Search for the cell housing the specified text and yield its (x, y) center coordinate. 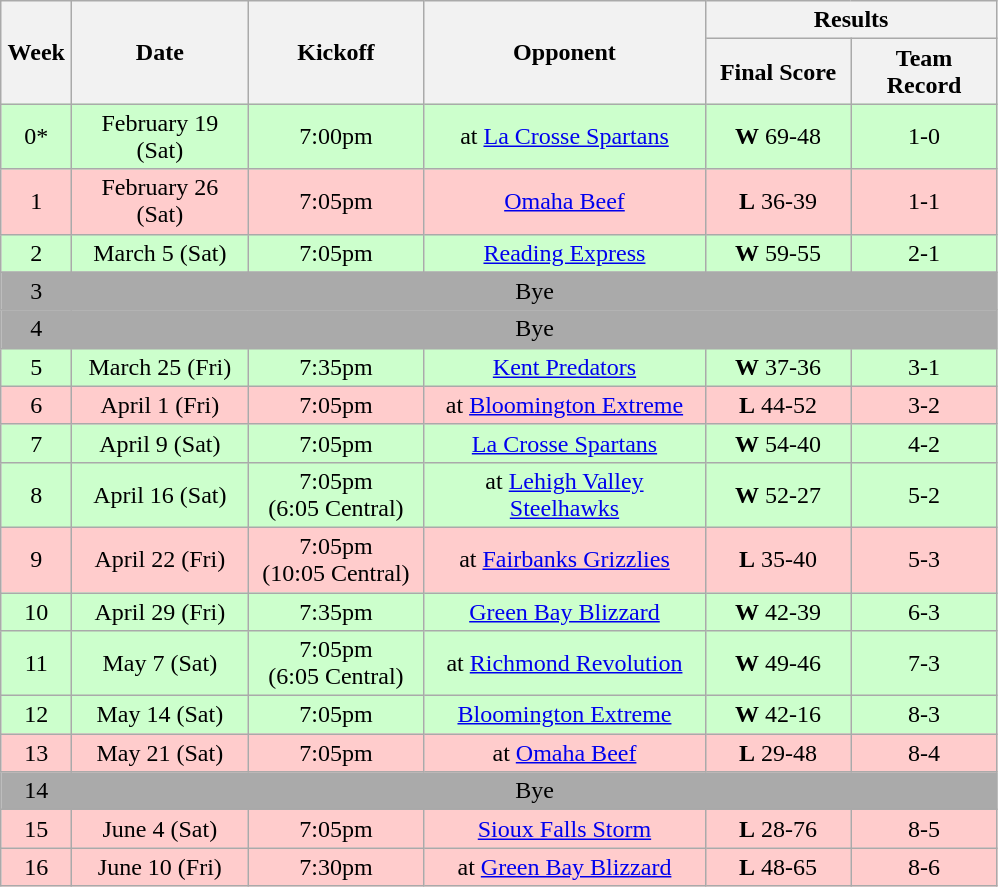
Sioux Falls Storm (564, 829)
La Crosse Spartans (564, 443)
W 54-40 (778, 443)
L 28-76 (778, 829)
Final Score (778, 72)
February 26 (Sat) (160, 202)
16 (36, 867)
8 (36, 494)
8-4 (924, 753)
May 14 (Sat) (160, 715)
Green Bay Blizzard (564, 611)
Kent Predators (564, 367)
5-2 (924, 494)
June 4 (Sat) (160, 829)
8-5 (924, 829)
Opponent (564, 52)
14 (36, 791)
6-3 (924, 611)
W 69-48 (778, 136)
1-1 (924, 202)
at Green Bay Blizzard (564, 867)
1-0 (924, 136)
April 9 (Sat) (160, 443)
May 7 (Sat) (160, 664)
W 42-16 (778, 715)
15 (36, 829)
June 10 (Fri) (160, 867)
Bloomington Extreme (564, 715)
L 29-48 (778, 753)
at La Crosse Spartans (564, 136)
12 (36, 715)
at Lehigh Valley Steelhawks (564, 494)
8-3 (924, 715)
4-2 (924, 443)
Date (160, 52)
3-2 (924, 405)
May 21 (Sat) (160, 753)
2 (36, 253)
7-3 (924, 664)
11 (36, 664)
13 (36, 753)
2-1 (924, 253)
April 22 (Fri) (160, 560)
Results (851, 20)
0* (36, 136)
9 (36, 560)
at Bloomington Extreme (564, 405)
at Fairbanks Grizzlies (564, 560)
Kickoff (336, 52)
at Richmond Revolution (564, 664)
Team Record (924, 72)
W 59-55 (778, 253)
Reading Express (564, 253)
7 (36, 443)
April 29 (Fri) (160, 611)
W 42-39 (778, 611)
W 49-46 (778, 664)
W 52-27 (778, 494)
L 35-40 (778, 560)
10 (36, 611)
6 (36, 405)
L 48-65 (778, 867)
April 16 (Sat) (160, 494)
3-1 (924, 367)
7:30pm (336, 867)
5-3 (924, 560)
7:00pm (336, 136)
5 (36, 367)
L 36-39 (778, 202)
March 25 (Fri) (160, 367)
March 5 (Sat) (160, 253)
Omaha Beef (564, 202)
4 (36, 329)
at Omaha Beef (564, 753)
8-6 (924, 867)
W 37-36 (778, 367)
February 19 (Sat) (160, 136)
7:05pm(10:05 Central) (336, 560)
L 44-52 (778, 405)
April 1 (Fri) (160, 405)
3 (36, 291)
1 (36, 202)
Week (36, 52)
